Search for the cell housing the specified text and yield its (X, Y) center coordinate. 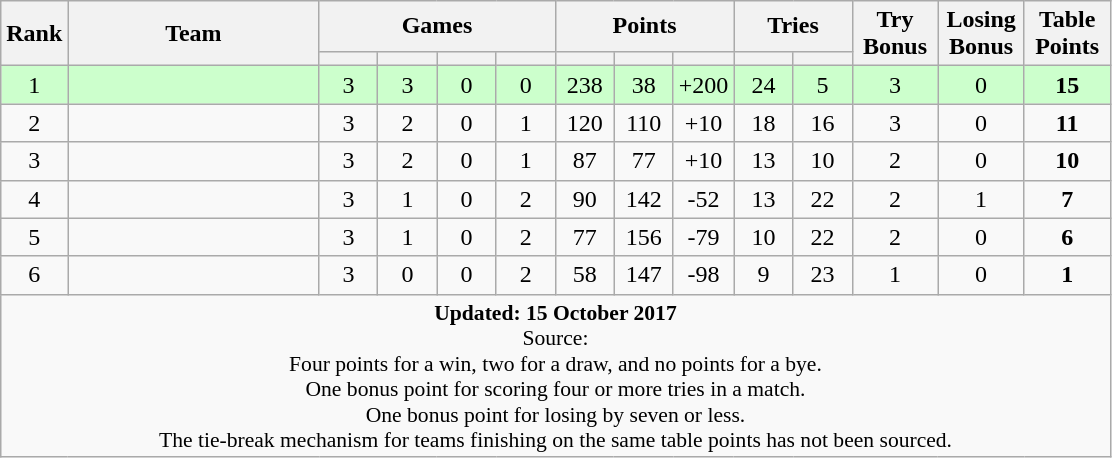
15 (1067, 85)
38 (644, 85)
7 (1067, 199)
18 (764, 123)
58 (584, 275)
Try Bonus (895, 34)
-79 (704, 237)
24 (764, 85)
Team (194, 34)
238 (584, 85)
110 (644, 123)
120 (584, 123)
Points (644, 26)
Losing Bonus (981, 34)
87 (584, 161)
11 (1067, 123)
142 (644, 199)
Tries (793, 26)
90 (584, 199)
4 (34, 199)
Table Points (1067, 34)
147 (644, 275)
Games (437, 26)
9 (764, 275)
16 (822, 123)
-52 (704, 199)
156 (644, 237)
23 (822, 275)
Rank (34, 34)
-98 (704, 275)
+200 (704, 85)
